Capture the cell that displays the provided text and extract its [X, Y] central coordinate. 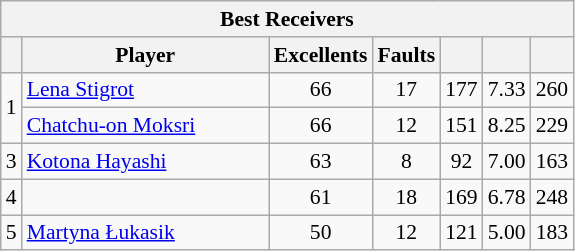
260 [552, 90]
63 [321, 162]
92 [462, 162]
3 [12, 162]
4 [12, 197]
151 [462, 126]
5 [12, 233]
17 [406, 90]
8 [406, 162]
Lena Stigrot [146, 90]
61 [321, 197]
121 [462, 233]
8.25 [507, 126]
Chatchu-on Moksri [146, 126]
18 [406, 197]
183 [552, 233]
1 [12, 108]
Excellents [321, 55]
248 [552, 197]
177 [462, 90]
Martyna Łukasik [146, 233]
169 [462, 197]
7.33 [507, 90]
Player [146, 55]
Best Receivers [287, 19]
Kotona Hayashi [146, 162]
7.00 [507, 162]
50 [321, 233]
6.78 [507, 197]
163 [552, 162]
Faults [406, 55]
229 [552, 126]
5.00 [507, 233]
